Return (x, y) of the center of cell containing provided text 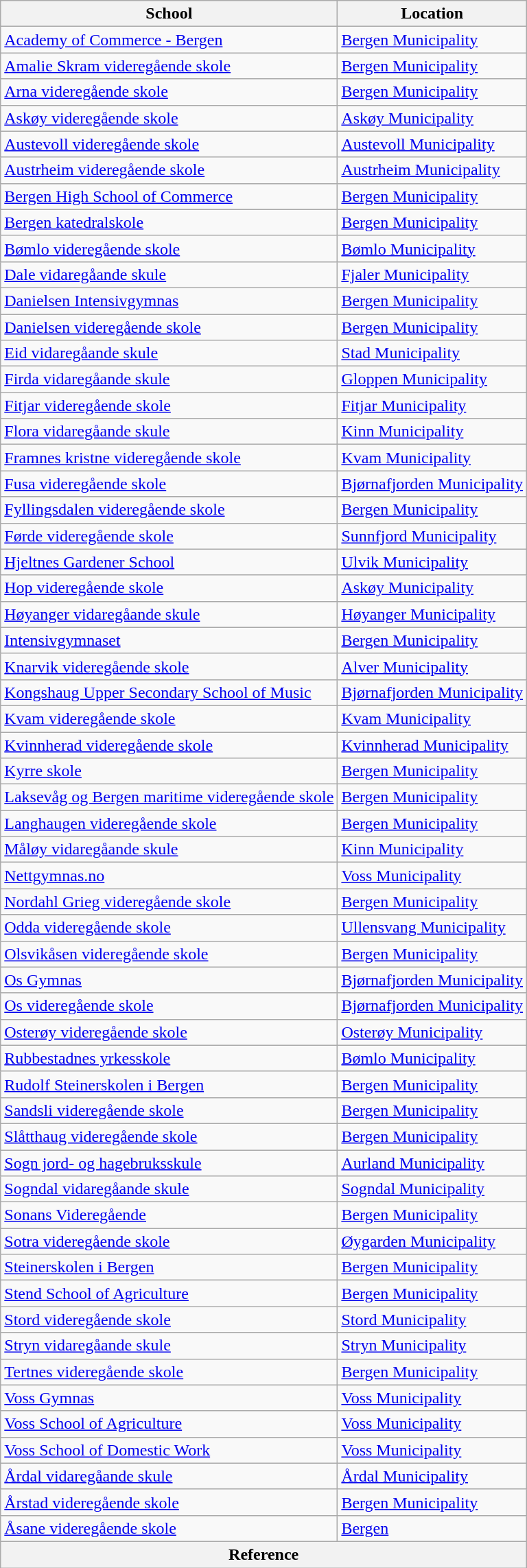
Kvinnherad videregående skole (169, 745)
Olsvikåsen videregående skole (169, 954)
Høyanger vidaregåande skule (169, 614)
Stad Municipality (432, 353)
Fusa videregående skole (169, 484)
Austrheim videregående skole (169, 170)
Slåtthaug videregående skole (169, 1136)
Austevoll Municipality (432, 144)
Sandsli videregående skole (169, 1110)
School (169, 14)
Årdal Municipality (432, 1476)
Fjaler Municipality (432, 274)
Bergen katedralskole (169, 222)
Odda videregående skole (169, 928)
Alver Municipality (432, 666)
Intensivgymnaset (169, 640)
Eid vidaregåande skule (169, 353)
Nordahl Grieg videregående skole (169, 902)
Osterøy Municipality (432, 1032)
Sogndal Municipality (432, 1189)
Ulvik Municipality (432, 562)
Rubbestadnes yrkesskole (169, 1058)
Tertnes videregående skole (169, 1372)
Knarvik videregående skole (169, 666)
Reference (263, 1554)
Langhaugen videregående skole (169, 823)
Sunnfjord Municipality (432, 536)
Sonans Videregående (169, 1215)
Måløy vidaregåande skule (169, 850)
Amalie Skram videregående skole (169, 66)
Årstad videregående skole (169, 1502)
Framnes kristne videregående skole (169, 458)
Voss School of Agriculture (169, 1424)
Fyllingsdalen videregående skole (169, 510)
Academy of Commerce - Bergen (169, 40)
Arna videregående skole (169, 92)
Årdal vidaregåande skule (169, 1476)
Gloppen Municipality (432, 379)
Aurland Municipality (432, 1163)
Åsane videregående skole (169, 1528)
Sogn jord- og hagebruksskule (169, 1163)
Stend School of Agriculture (169, 1294)
Os videregående skole (169, 1006)
Laksevåg og Bergen maritime videregående skole (169, 797)
Stryn Municipality (432, 1346)
Danielsen videregående skole (169, 327)
Øygarden Municipality (432, 1241)
Location (432, 14)
Os Gymnas (169, 980)
Høyanger Municipality (432, 614)
Fitjar videregående skole (169, 406)
Osterøy videregående skole (169, 1032)
Steinerskolen i Bergen (169, 1267)
Dale vidaregåande skule (169, 274)
Askøy videregående skole (169, 118)
Sotra videregående skole (169, 1241)
Stord videregående skole (169, 1320)
Hop videregående skole (169, 588)
Kvinnherad Municipality (432, 745)
Kyrre skole (169, 771)
Kvam videregående skole (169, 718)
Sogndal vidaregåande skule (169, 1189)
Austrheim Municipality (432, 170)
Voss School of Domestic Work (169, 1450)
Flora vidaregåande skule (169, 432)
Firda vidaregåande skule (169, 379)
Hjeltnes Gardener School (169, 562)
Bergen High School of Commerce (169, 196)
Bømlo videregående skole (169, 248)
Førde videregående skole (169, 536)
Austevoll videregående skole (169, 144)
Nettgymnas.no (169, 876)
Kongshaug Upper Secondary School of Music (169, 692)
Stryn vidaregåande skule (169, 1346)
Voss Gymnas (169, 1398)
Fitjar Municipality (432, 406)
Ullensvang Municipality (432, 928)
Danielsen Intensivgymnas (169, 301)
Stord Municipality (432, 1320)
Bergen (432, 1528)
Rudolf Steinerskolen i Bergen (169, 1084)
